Find where the given text appears and provide that cell's center as (x, y) coordinate. 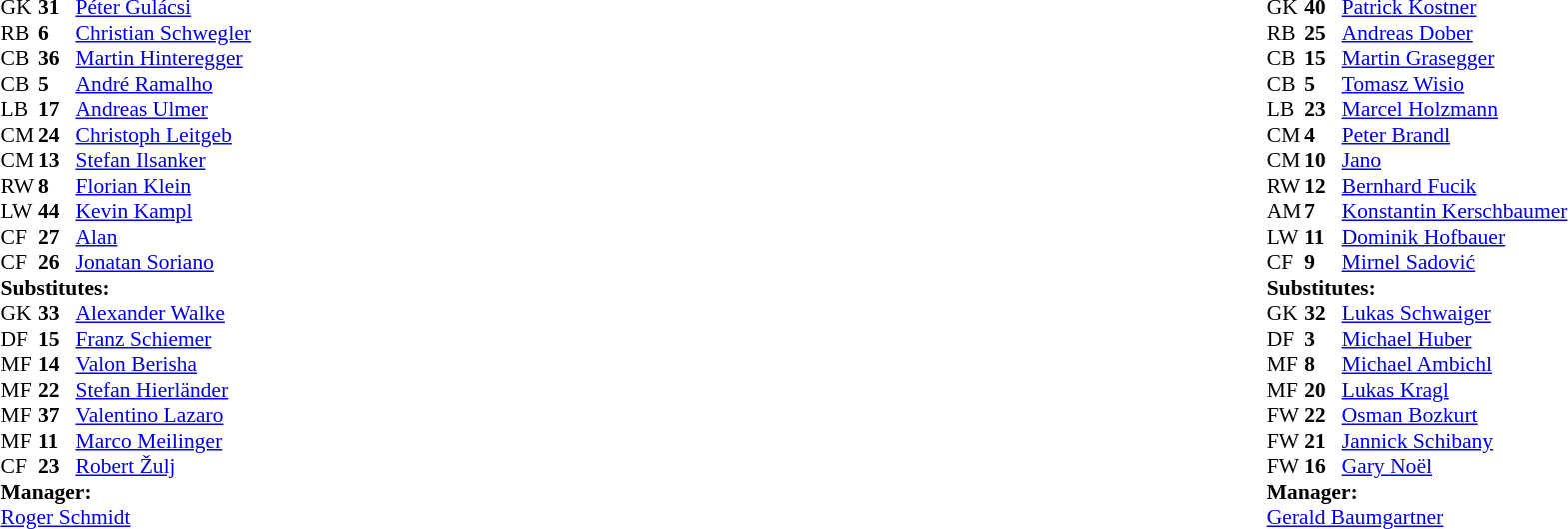
AM (1285, 211)
20 (1323, 390)
10 (1323, 161)
7 (1323, 211)
Konstantin Kerschbaumer (1454, 211)
Christoph Leitgeb (164, 135)
Alexander Walke (164, 313)
Lukas Kragl (1454, 390)
17 (57, 109)
3 (1323, 339)
36 (57, 59)
Martin Hinteregger (164, 59)
9 (1323, 263)
33 (57, 313)
Kevin Kampl (164, 211)
Valon Berisha (164, 365)
Marco Meilinger (164, 441)
13 (57, 161)
Peter Brandl (1454, 135)
Dominik Hofbauer (1454, 237)
12 (1323, 186)
16 (1323, 467)
Christian Schwegler (164, 33)
Mirnel Sadović (1454, 263)
6 (57, 33)
21 (1323, 441)
Andreas Ulmer (164, 109)
4 (1323, 135)
44 (57, 211)
Gary Noël (1454, 467)
Michael Ambichl (1454, 365)
André Ramalho (164, 84)
Lukas Schwaiger (1454, 313)
14 (57, 365)
Alan (164, 237)
Jano (1454, 161)
24 (57, 135)
Stefan Hierländer (164, 390)
Osman Bozkurt (1454, 415)
Robert Žulj (164, 467)
32 (1323, 313)
Jannick Schibany (1454, 441)
Jonatan Soriano (164, 263)
26 (57, 263)
Valentino Lazaro (164, 415)
Martin Grasegger (1454, 59)
Michael Huber (1454, 339)
Andreas Dober (1454, 33)
27 (57, 237)
25 (1323, 33)
37 (57, 415)
Marcel Holzmann (1454, 109)
Tomasz Wisio (1454, 84)
Franz Schiemer (164, 339)
Bernhard Fucik (1454, 186)
Florian Klein (164, 186)
Stefan Ilsanker (164, 161)
